Scan for the cell matching the given text and deliver its [X, Y] coordinate at center. 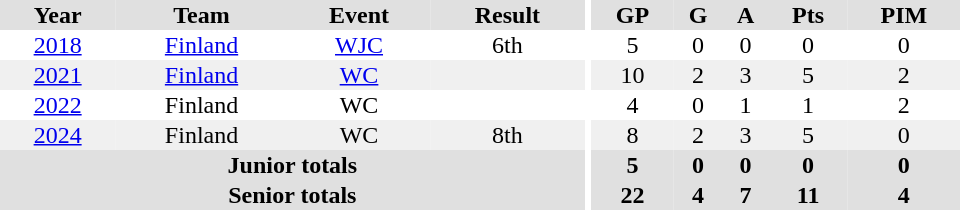
Junior totals [292, 165]
8th [507, 135]
2021 [58, 75]
Pts [808, 15]
11 [808, 195]
2022 [58, 105]
GP [632, 15]
Result [507, 15]
Senior totals [292, 195]
Event [359, 15]
2018 [58, 45]
Team [202, 15]
6th [507, 45]
WJC [359, 45]
PIM [904, 15]
G [698, 15]
22 [632, 195]
7 [746, 195]
8 [632, 135]
A [746, 15]
2024 [58, 135]
Year [58, 15]
10 [632, 75]
